Capture the cell that displays the provided text and extract its (X, Y) central coordinate. 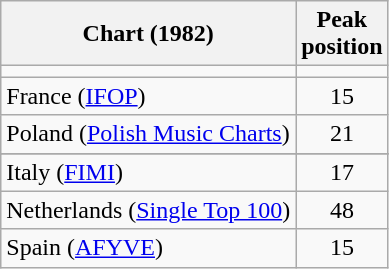
France (IFOP) (148, 96)
Chart (1982) (148, 34)
Italy (FIMI) (148, 172)
Poland (Polish Music Charts) (148, 134)
21 (342, 134)
17 (342, 172)
Netherlands (Single Top 100) (148, 210)
Peak position (342, 34)
Spain (AFYVE) (148, 248)
48 (342, 210)
